Return [X, Y] of the center of cell containing provided text 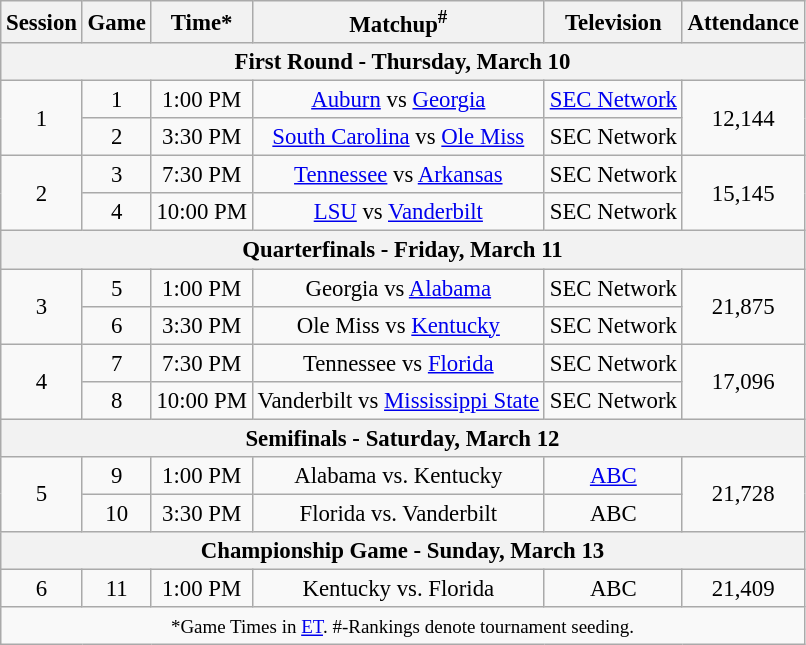
21,409 [743, 588]
Alabama vs. Kentucky [398, 476]
Session [42, 22]
Television [613, 22]
7 [116, 363]
Ole Miss vs Kentucky [398, 325]
Vanderbilt vs Mississippi State [398, 400]
Matchup# [398, 22]
Florida vs. Vanderbilt [398, 513]
*Game Times in ET. #-Rankings denote tournament seeding. [402, 626]
Tennessee vs Florida [398, 363]
15,145 [743, 194]
Attendance [743, 22]
Georgia vs Alabama [398, 288]
Tennessee vs Arkansas [398, 175]
Quarterfinals - Friday, March 11 [402, 250]
South Carolina vs Ole Miss [398, 137]
First Round - Thursday, March 10 [402, 62]
21,875 [743, 306]
12,144 [743, 118]
Game [116, 22]
Championship Game - Sunday, March 13 [402, 551]
Time* [202, 22]
10 [116, 513]
LSU vs Vanderbilt [398, 213]
Kentucky vs. Florida [398, 588]
8 [116, 400]
17,096 [743, 382]
Auburn vs Georgia [398, 100]
21,728 [743, 494]
Semifinals - Saturday, March 12 [402, 438]
11 [116, 588]
9 [116, 476]
